For the text-containing cell, return its midpoint in (x, y) coordinate format. 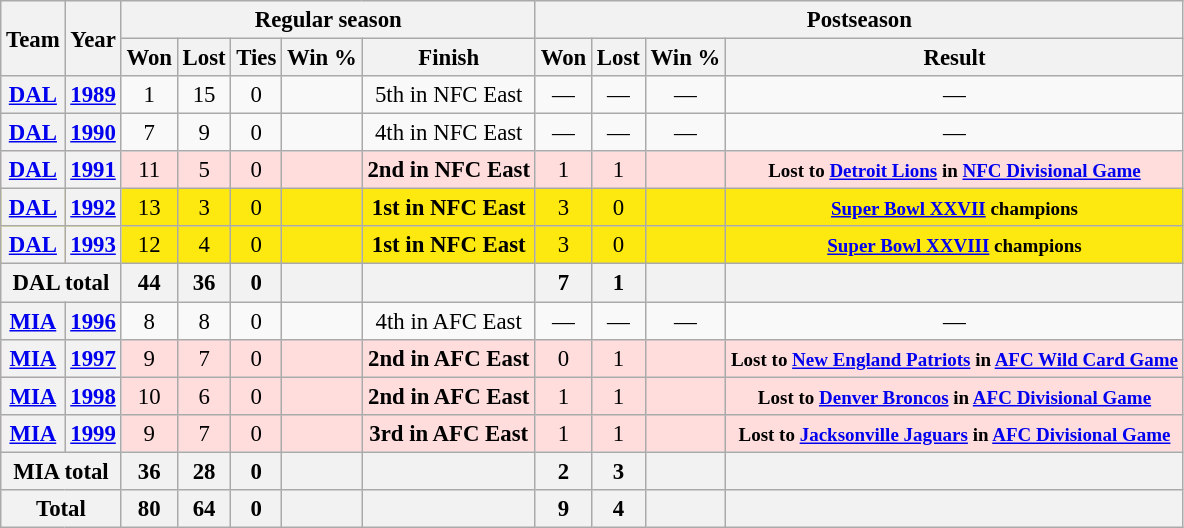
28 (204, 471)
80 (149, 509)
Super Bowl XXVIII champions (955, 245)
1996 (93, 321)
Ties (256, 58)
4th in NFC East (448, 133)
2nd in NFC East (448, 170)
1992 (93, 208)
Year (93, 38)
10 (149, 396)
1997 (93, 358)
Lost to Denver Broncos in AFC Divisional Game (955, 396)
1991 (93, 170)
15 (204, 95)
4th in AFC East (448, 321)
2 (563, 471)
Finish (448, 58)
Postseason (859, 20)
64 (204, 509)
5 (204, 170)
Result (955, 58)
6 (204, 396)
MIA total (61, 471)
1999 (93, 433)
3rd in AFC East (448, 433)
Lost to New England Patriots in AFC Wild Card Game (955, 358)
Lost to Jacksonville Jaguars in AFC Divisional Game (955, 433)
Super Bowl XXVII champions (955, 208)
5th in NFC East (448, 95)
DAL total (61, 283)
1989 (93, 95)
1993 (93, 245)
11 (149, 170)
12 (149, 245)
Team (33, 38)
13 (149, 208)
Regular season (328, 20)
1998 (93, 396)
Total (61, 509)
Lost to Detroit Lions in NFC Divisional Game (955, 170)
1990 (93, 133)
44 (149, 283)
